Return (X, Y) of the center of cell containing provided text 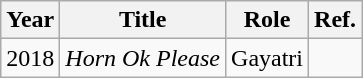
Role (268, 20)
Title (143, 20)
Gayatri (268, 58)
Year (30, 20)
Horn Ok Please (143, 58)
2018 (30, 58)
Ref. (336, 20)
